Return [x, y] of the center of cell containing provided text 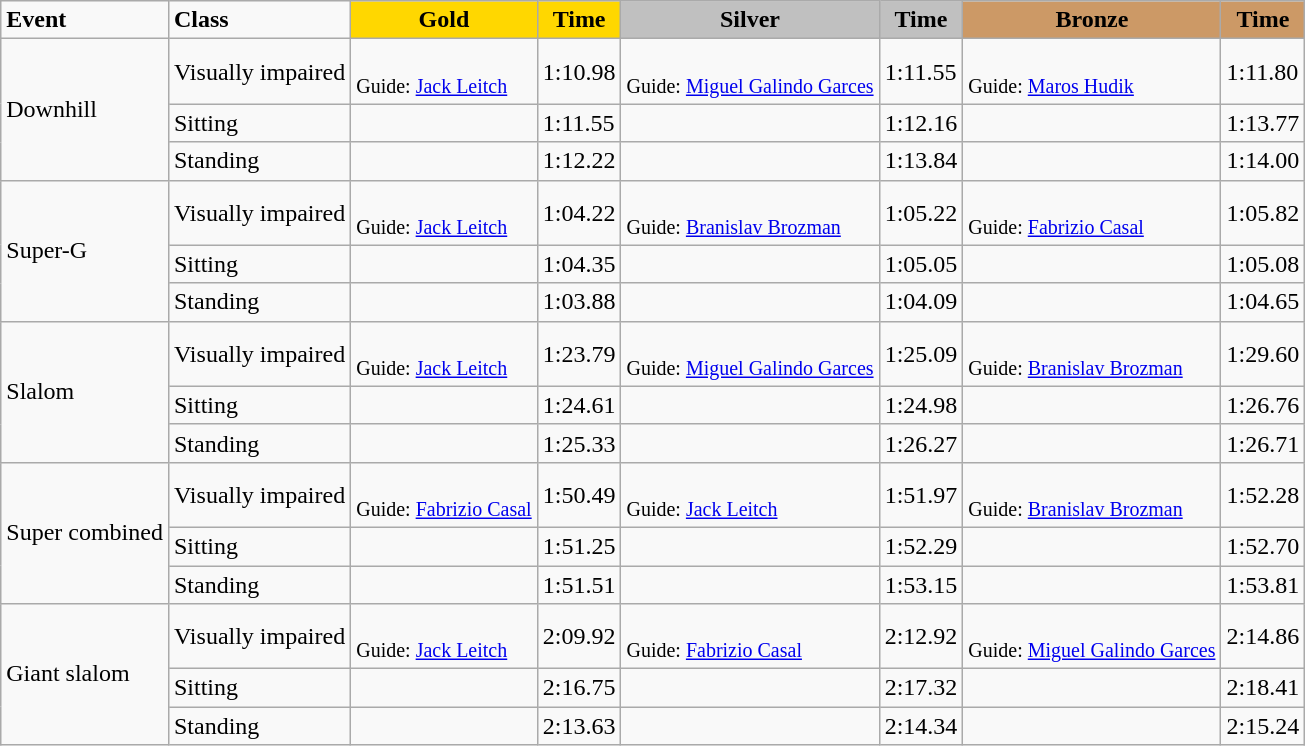
Bronze [1092, 20]
1:29.60 [1263, 354]
1:05.05 [921, 264]
1:03.88 [579, 302]
Guide: Maros Hudik [1092, 72]
1:04.65 [1263, 302]
Super-G [85, 250]
1:13.77 [1263, 123]
2:18.41 [1263, 688]
2:15.24 [1263, 726]
Super combined [85, 532]
1:25.09 [921, 354]
2:17.32 [921, 688]
2:12.92 [921, 636]
1:51.25 [579, 546]
1:14.00 [1263, 161]
2:14.34 [921, 726]
1:12.16 [921, 123]
1:52.29 [921, 546]
1:05.22 [921, 212]
Slalom [85, 392]
Class [259, 20]
1:50.49 [579, 494]
1:53.81 [1263, 585]
1:13.84 [921, 161]
Event [85, 20]
1:53.15 [921, 585]
1:04.35 [579, 264]
2:13.63 [579, 726]
1:51.97 [921, 494]
1:26.76 [1263, 405]
1:10.98 [579, 72]
1:04.22 [579, 212]
Gold [444, 20]
Silver [750, 20]
Downhill [85, 110]
2:09.92 [579, 636]
1:05.82 [1263, 212]
1:25.33 [579, 443]
1:51.51 [579, 585]
Giant slalom [85, 674]
1:04.09 [921, 302]
1:52.28 [1263, 494]
1:23.79 [579, 354]
1:05.08 [1263, 264]
1:24.61 [579, 405]
1:12.22 [579, 161]
1:26.27 [921, 443]
1:11.80 [1263, 72]
2:14.86 [1263, 636]
1:52.70 [1263, 546]
1:26.71 [1263, 443]
1:24.98 [921, 405]
2:16.75 [579, 688]
